Output the [x, y] coordinate of the center of the cell containing the given text.  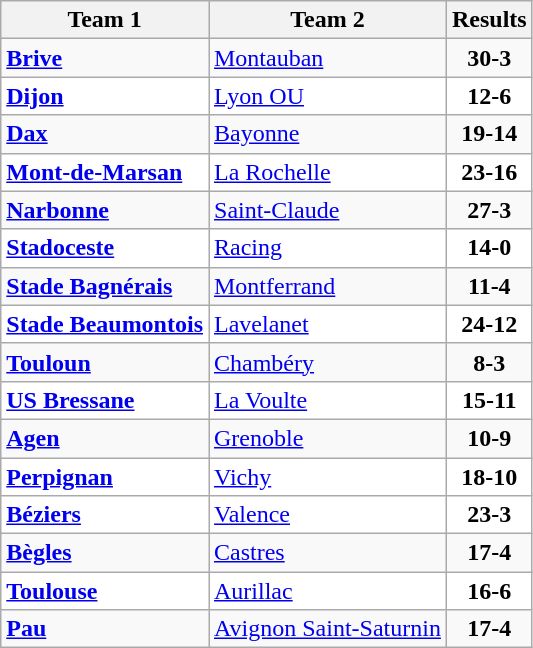
Perpignan [105, 477]
18-10 [489, 477]
Valence [327, 515]
La Rochelle [327, 172]
La Voulte [327, 400]
Castres [327, 553]
Stade Beaumontois [105, 324]
Brive [105, 58]
10-9 [489, 438]
27-3 [489, 210]
Bayonne [327, 134]
Lavelanet [327, 324]
Team 2 [327, 20]
Results [489, 20]
Mont-de-Marsan [105, 172]
Bègles [105, 553]
Vichy [327, 477]
Avignon Saint-Saturnin [327, 629]
Lyon OU [327, 96]
16-6 [489, 591]
Saint-Claude [327, 210]
24-12 [489, 324]
Béziers [105, 515]
Dijon [105, 96]
Racing [327, 248]
23-16 [489, 172]
Team 1 [105, 20]
Pau [105, 629]
15-11 [489, 400]
30-3 [489, 58]
23-3 [489, 515]
Narbonne [105, 210]
14-0 [489, 248]
Stade Bagnérais [105, 286]
Toulouse [105, 591]
Montferrand [327, 286]
Stadoceste [105, 248]
19-14 [489, 134]
11-4 [489, 286]
US Bressane [105, 400]
Dax [105, 134]
Touloun [105, 362]
Chambéry [327, 362]
Agen [105, 438]
Grenoble [327, 438]
8-3 [489, 362]
12-6 [489, 96]
Montauban [327, 58]
Aurillac [327, 591]
